Determine the [x, y] coordinate at the center of the cell enclosing the given text.  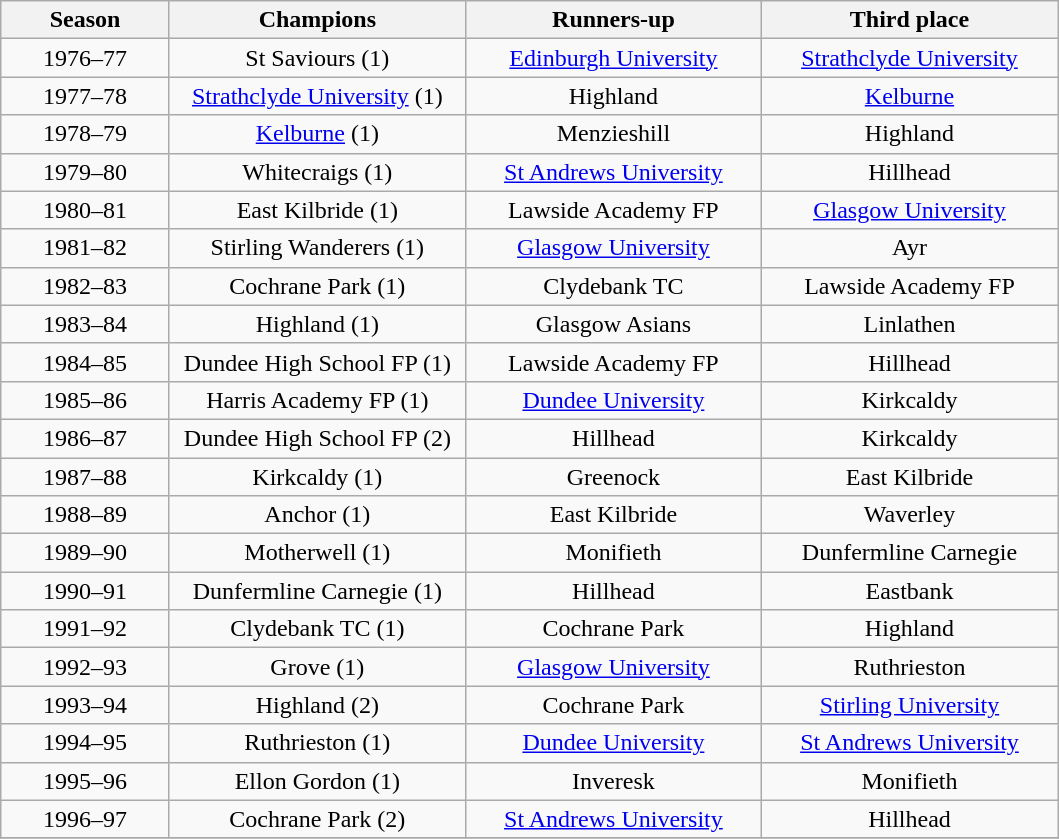
Ayr [909, 248]
Clydebank TC (1) [317, 629]
1982–83 [86, 286]
Edinburgh University [613, 58]
Greenock [613, 477]
Dunfermline Carnegie (1) [317, 591]
Ruthrieston [909, 667]
Anchor (1) [317, 515]
Cochrane Park (2) [317, 819]
1983–84 [86, 324]
Clydebank TC [613, 286]
Strathclyde University (1) [317, 96]
1996–97 [86, 819]
Ruthrieston (1) [317, 743]
1981–82 [86, 248]
Dundee High School FP (2) [317, 438]
Whitecraigs (1) [317, 172]
1977–78 [86, 96]
Linlathen [909, 324]
Champions [317, 20]
Motherwell (1) [317, 553]
Menzieshill [613, 134]
Waverley [909, 515]
Stirling Wanderers (1) [317, 248]
1976–77 [86, 58]
Grove (1) [317, 667]
Dunfermline Carnegie [909, 553]
Highland (2) [317, 705]
1986–87 [86, 438]
1995–96 [86, 781]
East Kilbride (1) [317, 210]
Harris Academy FP (1) [317, 400]
1990–91 [86, 591]
1980–81 [86, 210]
1984–85 [86, 362]
1994–95 [86, 743]
Cochrane Park (1) [317, 286]
Glasgow Asians [613, 324]
1979–80 [86, 172]
St Saviours (1) [317, 58]
Ellon Gordon (1) [317, 781]
Kirkcaldy (1) [317, 477]
Third place [909, 20]
1988–89 [86, 515]
1987–88 [86, 477]
Strathclyde University [909, 58]
1978–79 [86, 134]
Dundee High School FP (1) [317, 362]
Stirling University [909, 705]
Inveresk [613, 781]
1985–86 [86, 400]
1993–94 [86, 705]
Season [86, 20]
1992–93 [86, 667]
Highland (1) [317, 324]
Eastbank [909, 591]
1991–92 [86, 629]
Runners-up [613, 20]
1989–90 [86, 553]
Kelburne [909, 96]
Kelburne (1) [317, 134]
